Extract the (X, Y) coordinate from the center of the cell holding the provided text.  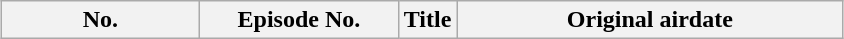
Original airdate (650, 20)
Episode No. (300, 20)
Title (428, 20)
No. (100, 20)
